Output the [x, y] coordinate of the center of the cell containing the given text.  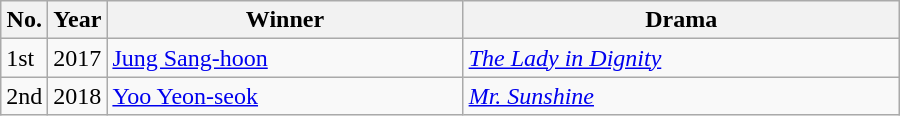
Winner [285, 20]
Yoo Yeon-seok [285, 96]
The Lady in Dignity [681, 58]
2017 [78, 58]
Jung Sang-hoon [285, 58]
No. [24, 20]
2018 [78, 96]
2nd [24, 96]
Mr. Sunshine [681, 96]
Drama [681, 20]
1st [24, 58]
Year [78, 20]
